From the cell containing the given text, extract its center point as [X, Y] coordinate. 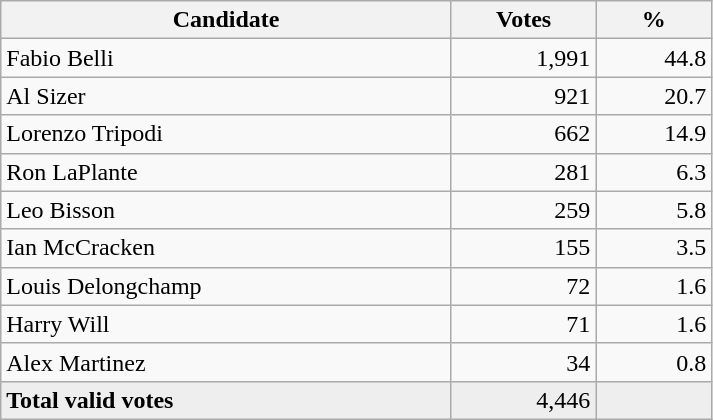
Fabio Belli [226, 58]
20.7 [654, 96]
71 [524, 324]
281 [524, 172]
Votes [524, 20]
Total valid votes [226, 400]
Candidate [226, 20]
72 [524, 286]
662 [524, 134]
Al Sizer [226, 96]
Lorenzo Tripodi [226, 134]
6.3 [654, 172]
1,991 [524, 58]
14.9 [654, 134]
259 [524, 210]
Ron LaPlante [226, 172]
921 [524, 96]
Ian McCracken [226, 248]
Louis Delongchamp [226, 286]
0.8 [654, 362]
34 [524, 362]
Alex Martinez [226, 362]
5.8 [654, 210]
44.8 [654, 58]
Harry Will [226, 324]
155 [524, 248]
% [654, 20]
4,446 [524, 400]
Leo Bisson [226, 210]
3.5 [654, 248]
